Extract the [X, Y] coordinate from the center of the cell holding the provided text.  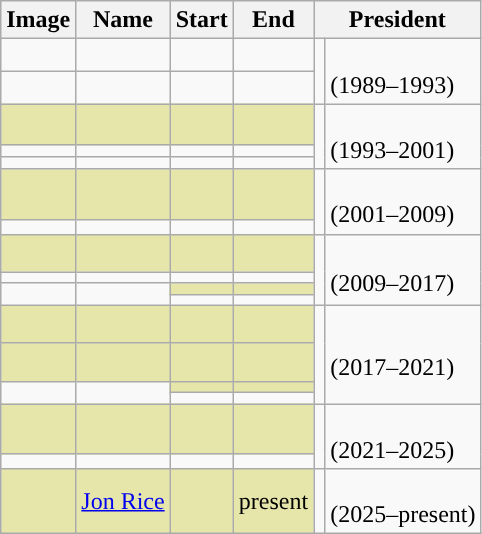
President [398, 20]
(2021–2025) [403, 436]
(1993–2001) [403, 136]
Start [202, 20]
(1989–1993) [403, 72]
Name [123, 20]
(2009–2017) [403, 270]
(2017–2021) [403, 354]
(2001–2009) [403, 202]
Image [38, 20]
End [273, 20]
(2025–present) [403, 502]
Jon Rice [123, 502]
present [273, 502]
